Determine the (x, y) coordinate at the center of the cell enclosing the given text.  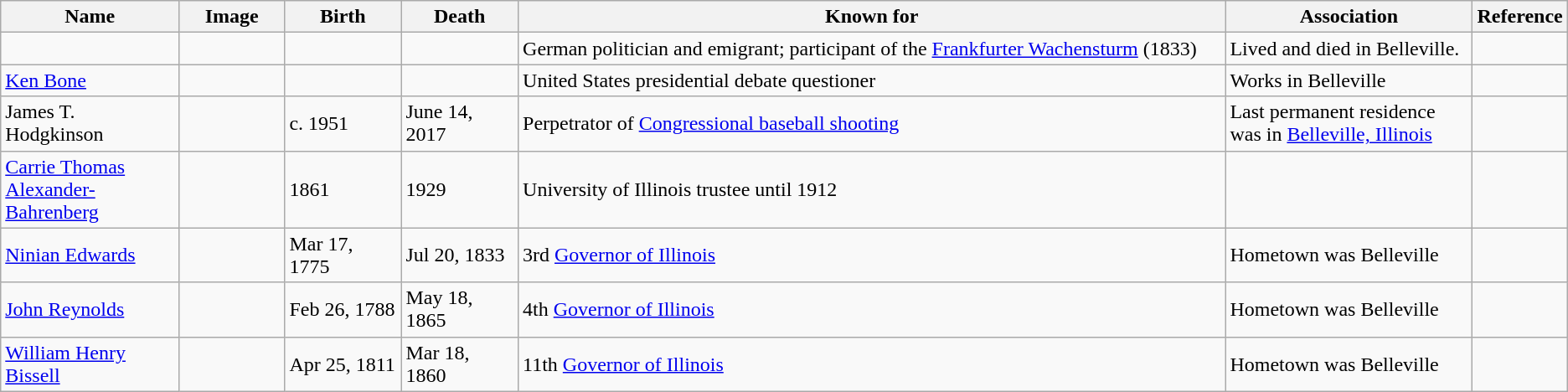
Mar 18, 1860 (460, 364)
June 14, 2017 (460, 124)
Ken Bone (90, 80)
United States presidential debate questioner (872, 80)
Birth (343, 17)
4th Governor of Illinois (872, 310)
Mar 17, 1775 (343, 255)
Known for (872, 17)
3rd Governor of Illinois (872, 255)
Feb 26, 1788 (343, 310)
1929 (460, 189)
Death (460, 17)
Carrie Thomas Alexander-Bahrenberg (90, 189)
1861 (343, 189)
James T. Hodgkinson (90, 124)
John Reynolds (90, 310)
Perpetrator of Congressional baseball shooting (872, 124)
Works in Belleville (1349, 80)
University of Illinois trustee until 1912 (872, 189)
c. 1951 (343, 124)
11th Governor of Illinois (872, 364)
Jul 20, 1833 (460, 255)
Ninian Edwards (90, 255)
German politician and emigrant; participant of the Frankfurter Wachensturm (1833) (872, 49)
Reference (1519, 17)
May 18, 1865 (460, 310)
Apr 25, 1811 (343, 364)
Image (232, 17)
Last permanent residence was in Belleville, Illinois (1349, 124)
Name (90, 17)
Association (1349, 17)
Lived and died in Belleville. (1349, 49)
William Henry Bissell (90, 364)
